For the text-containing cell, return its midpoint in [X, Y] coordinate format. 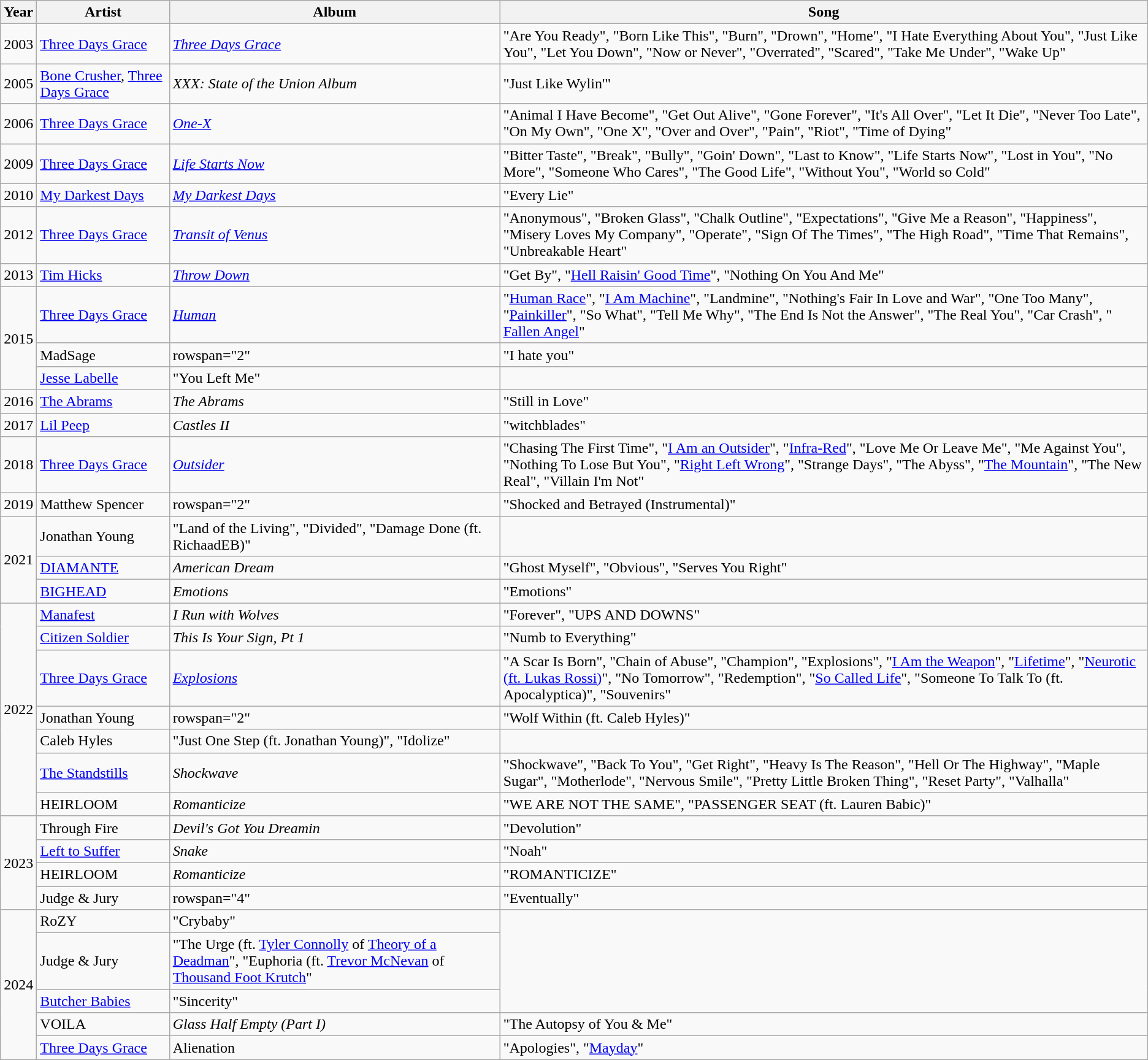
Caleb Hyles [103, 741]
Outsider [335, 465]
Album [335, 12]
"Just One Step (ft. Jonathan Young)", "Idolize" [335, 741]
2023 [18, 862]
2005 [18, 83]
2017 [18, 425]
"The Autopsy of You & Me" [824, 1024]
Emotions [335, 591]
XXX: State of the Union Album [335, 83]
The Standstills [103, 773]
"Every Lie" [824, 195]
Butcher Babies [103, 1001]
Throw Down [335, 275]
2015 [18, 338]
"Devolution" [824, 828]
VOILA [103, 1024]
This Is Your Sign, Pt 1 [335, 638]
Song [824, 12]
Left to Suffer [103, 851]
2013 [18, 275]
2003 [18, 44]
Devil's Got You Dreamin [335, 828]
Life Starts Now [335, 163]
"Crybaby" [335, 921]
Explosions [335, 678]
Glass Half Empty (Part I) [335, 1024]
Alienation [335, 1048]
"Forever", "UPS AND DOWNS" [824, 615]
2010 [18, 195]
"Land of the Living", "Divided", "Damage Done (ft. RichaadEB)" [335, 536]
"witchblades" [824, 425]
DIAMANTE [103, 568]
Human [335, 315]
"Numb to Everything" [824, 638]
BIGHEAD [103, 591]
2022 [18, 709]
Artist [103, 12]
2021 [18, 559]
MadSage [103, 355]
"I hate you" [824, 355]
I Run with Wolves [335, 615]
Castles II [335, 425]
American Dream [335, 568]
Tim Hicks [103, 275]
"Still in Love" [824, 401]
Lil Peep [103, 425]
"Shocked and Betrayed (Instrumental)" [824, 505]
Citizen Soldier [103, 638]
"Emotions" [824, 591]
"ROMANTICIZE" [824, 874]
Shockwave [335, 773]
"WE ARE NOT THE SAME", "PASSENGER SEAT (ft. Lauren Babic)" [824, 804]
2018 [18, 465]
RoZY [103, 921]
"Ghost Myself", "Obvious", "Serves You Right" [824, 568]
"Apologies", "Mayday" [824, 1048]
2024 [18, 985]
2006 [18, 124]
Jesse Labelle [103, 378]
"You Left Me" [335, 378]
2012 [18, 235]
"Get By", "Hell Raisin' Good Time", "Nothing On You And Me" [824, 275]
2016 [18, 401]
Year [18, 12]
"Eventually" [824, 897]
Matthew Spencer [103, 505]
Bone Crusher, Three Days Grace [103, 83]
"Just Like Wylin'" [824, 83]
Transit of Venus [335, 235]
"Wolf Within (ft. Caleb Hyles)" [824, 718]
rowspan="4" [335, 897]
Through Fire [103, 828]
"Noah" [824, 851]
"The Urge (ft. Tyler Connolly of Theory of a Deadman", "Euphoria (ft. Trevor McNevan of Thousand Foot Krutch" [335, 961]
Manafest [103, 615]
Snake [335, 851]
One-X [335, 124]
2019 [18, 505]
"Sincerity" [335, 1001]
2009 [18, 163]
